Return [x, y] of the center of cell containing provided text 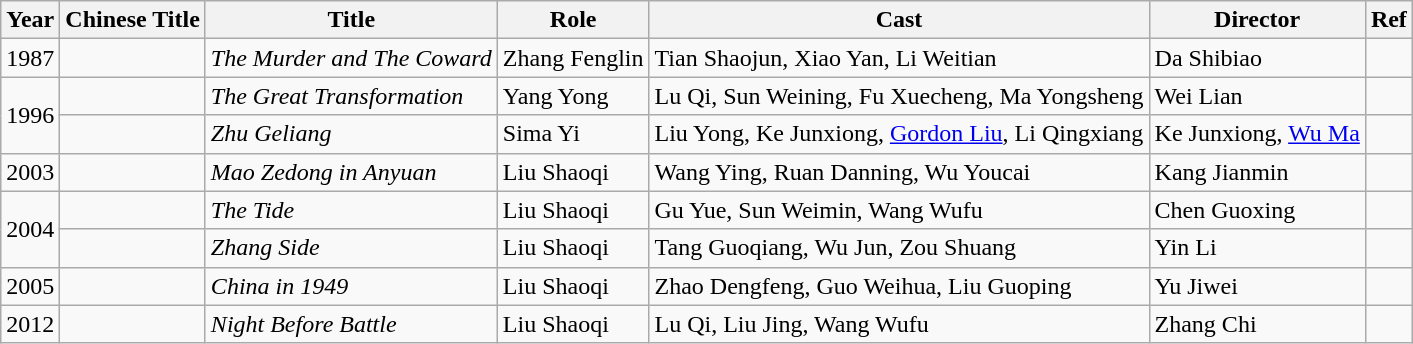
Chinese Title [133, 20]
The Tide [351, 210]
Zhang Side [351, 248]
Night Before Battle [351, 324]
2003 [30, 172]
Ke Junxiong, Wu Ma [1257, 134]
Year [30, 20]
Title [351, 20]
Wang Ying, Ruan Danning, Wu Youcai [899, 172]
2004 [30, 229]
Zhang Fenglin [573, 58]
Zhao Dengfeng, Guo Weihua, Liu Guoping [899, 286]
Cast [899, 20]
Liu Yong, Ke Junxiong, Gordon Liu, Li Qingxiang [899, 134]
Zhu Geliang [351, 134]
Zhang Chi [1257, 324]
1996 [30, 115]
Yin Li [1257, 248]
China in 1949 [351, 286]
Chen Guoxing [1257, 210]
Lu Qi, Sun Weining, Fu Xuecheng, Ma Yongsheng [899, 96]
Role [573, 20]
The Murder and The Coward [351, 58]
Wei Lian [1257, 96]
Ref [1388, 20]
Tian Shaojun, Xiao Yan, Li Weitian [899, 58]
2005 [30, 286]
Director [1257, 20]
Lu Qi, Liu Jing, Wang Wufu [899, 324]
Yang Yong [573, 96]
1987 [30, 58]
Sima Yi [573, 134]
Da Shibiao [1257, 58]
2012 [30, 324]
The Great Transformation [351, 96]
Kang Jianmin [1257, 172]
Mao Zedong in Anyuan [351, 172]
Tang Guoqiang, Wu Jun, Zou Shuang [899, 248]
Gu Yue, Sun Weimin, Wang Wufu [899, 210]
Yu Jiwei [1257, 286]
